Provide the [X, Y] coordinate of the cell's center where the given text is located.  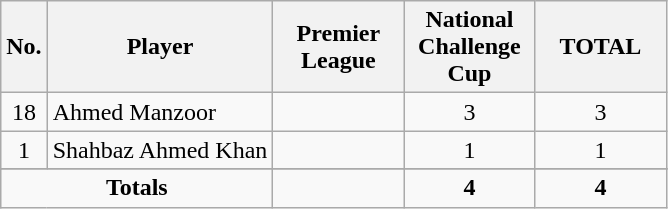
TOTAL [600, 47]
Totals [137, 188]
Shahbaz Ahmed Khan [160, 150]
Premier League [338, 47]
18 [24, 112]
No. [24, 47]
Ahmed Manzoor [160, 112]
Player [160, 47]
National Challenge Cup [470, 47]
